Detect which cell encompasses the target text, then output its (x, y) center coordinate. 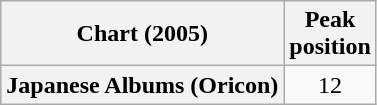
Chart (2005) (142, 34)
Peakposition (330, 34)
Japanese Albums (Oricon) (142, 85)
12 (330, 85)
